Provide the (X, Y) coordinate of the cell's center where the given text is located.  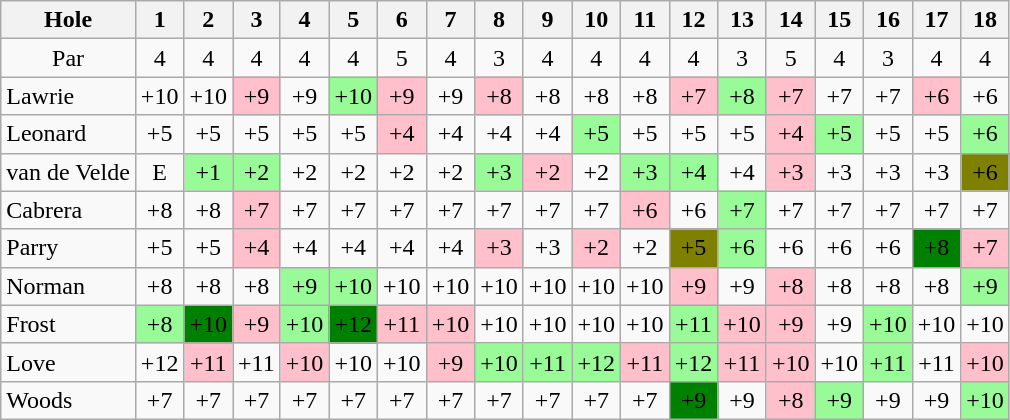
Hole (68, 20)
Lawrie (68, 96)
Love (68, 362)
14 (790, 20)
6 (402, 20)
13 (742, 20)
Leonard (68, 134)
E (160, 172)
17 (936, 20)
1 (160, 20)
van de Velde (68, 172)
Norman (68, 286)
7 (450, 20)
12 (694, 20)
18 (986, 20)
Par (68, 58)
15 (840, 20)
10 (596, 20)
16 (888, 20)
Cabrera (68, 210)
8 (500, 20)
2 (208, 20)
9 (548, 20)
+1 (208, 172)
Parry (68, 248)
Frost (68, 324)
Woods (68, 400)
11 (646, 20)
